Capture the cell that displays the provided text and extract its [x, y] central coordinate. 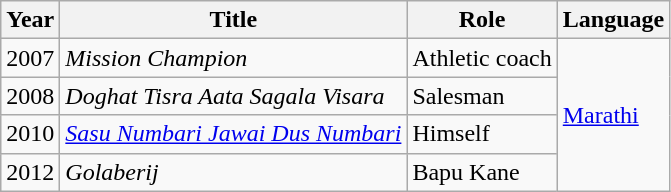
Marathi [613, 115]
Salesman [482, 96]
Sasu Numbari Jawai Dus Numbari [234, 134]
2007 [30, 58]
2012 [30, 172]
Language [613, 20]
Doghat Tisra Aata Sagala Visara [234, 96]
2008 [30, 96]
2010 [30, 134]
Role [482, 20]
Himself [482, 134]
Year [30, 20]
Mission Champion [234, 58]
Bapu Kane [482, 172]
Title [234, 20]
Golaberij [234, 172]
Athletic coach [482, 58]
